Detect which cell encompasses the target text, then output its [X, Y] center coordinate. 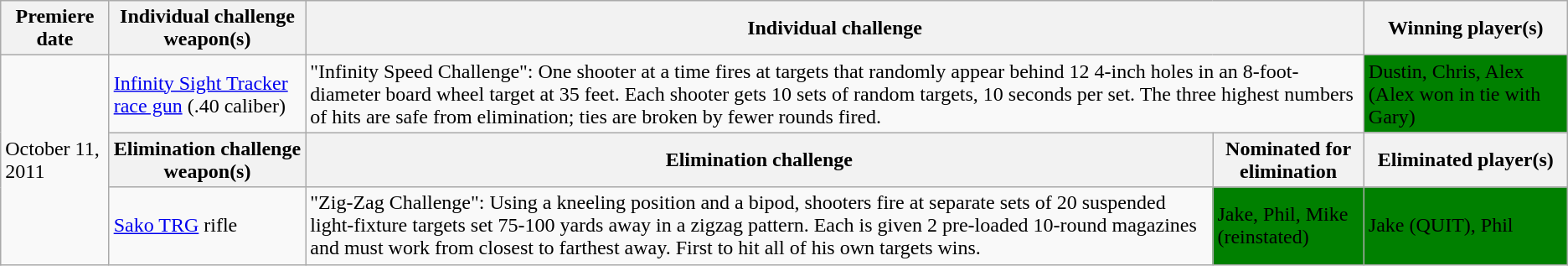
Individual challenge [835, 29]
Nominated for elimination [1288, 159]
Dustin, Chris, Alex (Alex won in tie with Gary) [1466, 94]
October 11, 2011 [55, 159]
Elimination challenge [759, 159]
Infinity Sight Tracker race gun (.40 caliber) [208, 94]
Winning player(s) [1466, 29]
Premiere date [55, 29]
Individual challenge weapon(s) [208, 29]
Sako TRG rifle [208, 226]
Eliminated player(s) [1466, 159]
Jake, Phil, Mike (reinstated) [1288, 226]
Jake (QUIT), Phil [1466, 226]
Elimination challenge weapon(s) [208, 159]
